Capture the cell that displays the provided text and extract its (x, y) central coordinate. 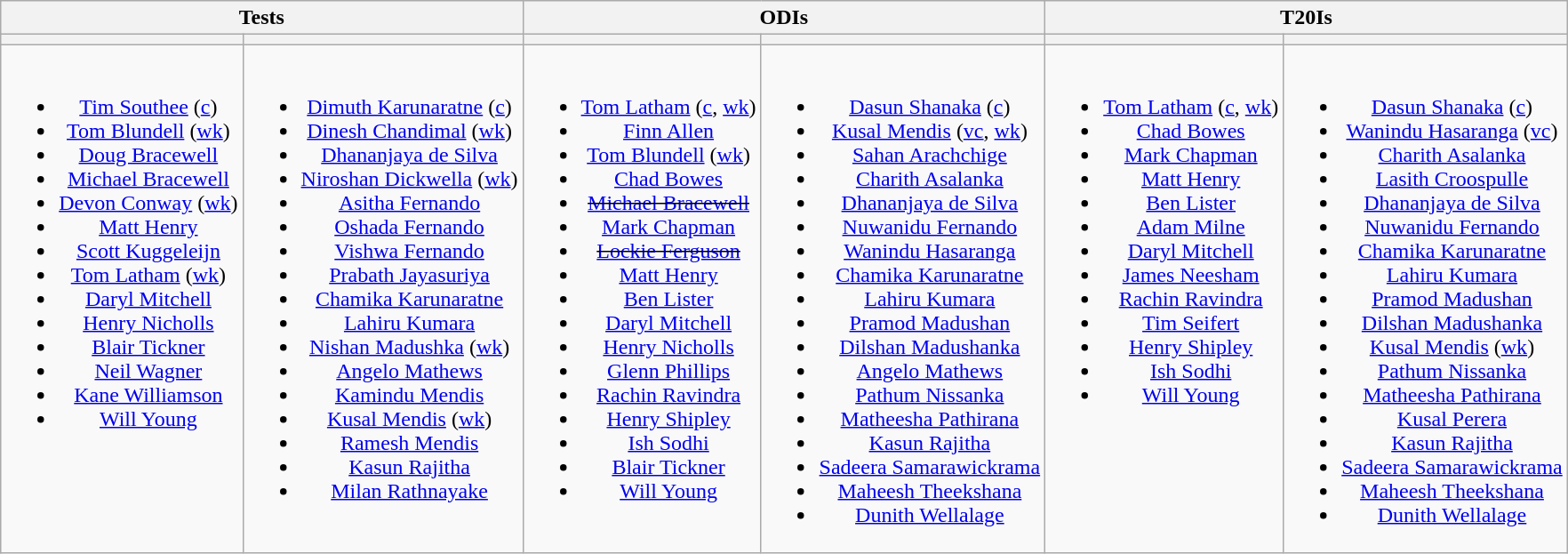
Tests (261, 18)
T20Is (1307, 18)
ODIs (784, 18)
